From the cell containing the given text, extract its center point as [x, y] coordinate. 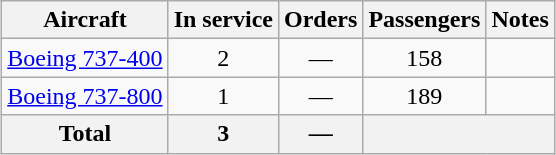
In service [223, 20]
Aircraft [85, 20]
Boeing 737-400 [85, 58]
3 [223, 134]
Total [85, 134]
Orders [320, 20]
Boeing 737-800 [85, 96]
158 [424, 58]
Passengers [424, 20]
1 [223, 96]
189 [424, 96]
2 [223, 58]
Notes [520, 20]
